For the text-containing cell, return its midpoint in [x, y] coordinate format. 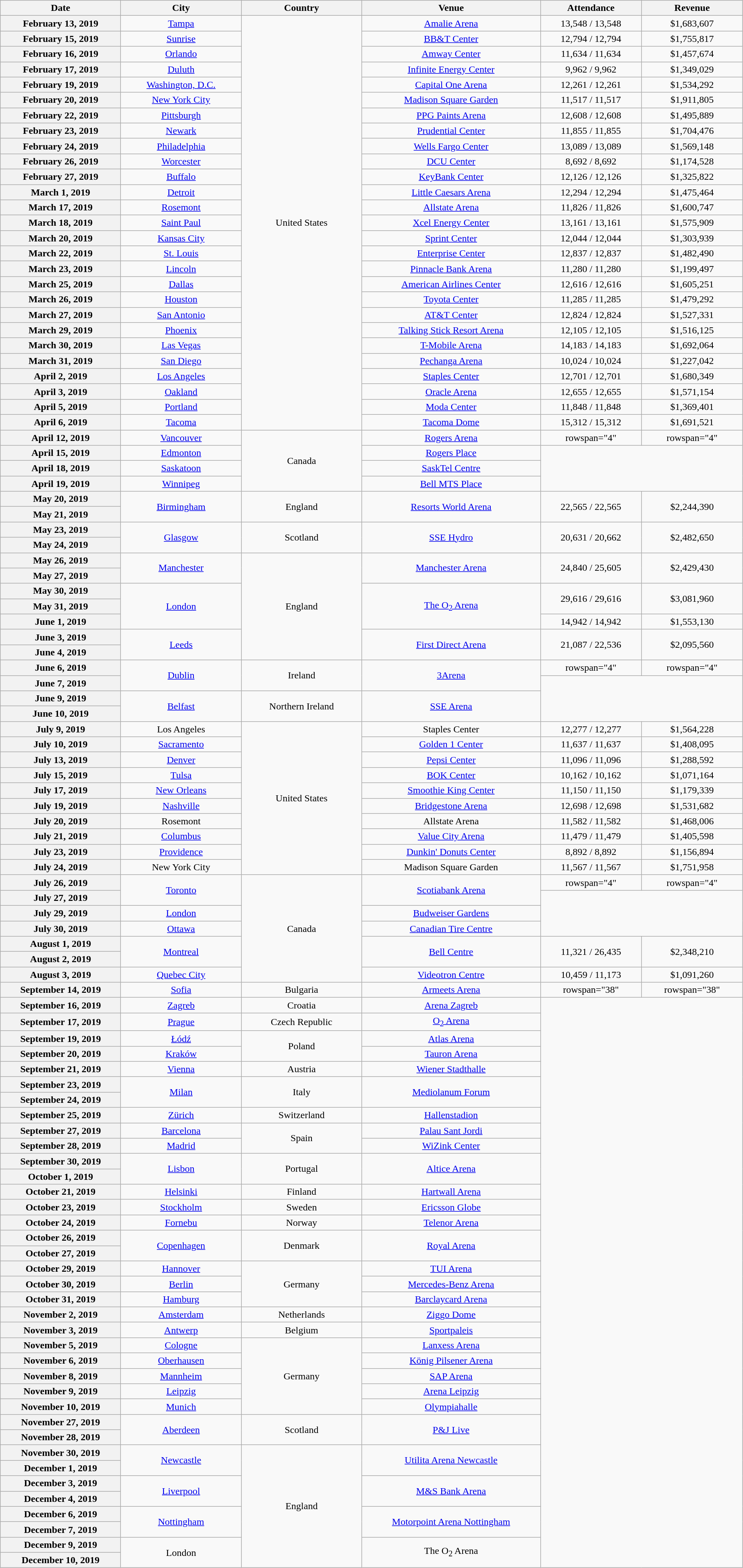
29,616 / 29,616 [591, 599]
Wiener Stadthalle [451, 1069]
Hannover [181, 1269]
City [181, 8]
San Diego [181, 361]
12,837 / 12,837 [591, 254]
Toyota Center [451, 299]
October 23, 2019 [60, 1207]
September 27, 2019 [60, 1131]
Hamburg [181, 1299]
Milan [181, 1092]
Łódź [181, 1038]
$1,405,598 [692, 836]
$1,692,064 [692, 345]
May 26, 2019 [60, 560]
12,701 / 12,701 [591, 376]
Altice Arena [451, 1169]
Palau Sant Jordi [451, 1131]
10,459 / 11,173 [591, 975]
August 2, 2019 [60, 959]
December 4, 2019 [60, 1499]
April 6, 2019 [60, 422]
8,892 / 8,892 [591, 852]
12,824 / 12,824 [591, 315]
October 29, 2019 [60, 1269]
13,161 / 13,161 [591, 223]
March 17, 2019 [60, 208]
Barclaycard Arena [451, 1299]
February 20, 2019 [60, 100]
Philadelphia [181, 146]
Budweiser Gardens [451, 913]
Wells Fargo Center [451, 146]
June 1, 2019 [60, 622]
Pittsburgh [181, 115]
Manchester [181, 568]
Northern Ireland [301, 706]
Antwerp [181, 1330]
September 21, 2019 [60, 1069]
13,548 / 13,548 [591, 23]
Pinnacle Bank Arena [451, 269]
Lisbon [181, 1169]
10,162 / 10,162 [591, 775]
October 21, 2019 [60, 1192]
Austria [301, 1069]
10,024 / 10,024 [591, 361]
$1,457,674 [692, 54]
Sportpaleis [451, 1330]
Golden 1 Center [451, 744]
Phoenix [181, 330]
SSE Arena [451, 706]
11,637 / 11,637 [591, 744]
Utilita Arena Newcastle [451, 1460]
Little Caesars Arena [451, 192]
$1,303,939 [692, 238]
$1,605,251 [692, 284]
Quebec City [181, 975]
Sunrise [181, 39]
Leeds [181, 645]
Lanxess Arena [451, 1345]
Ottawa [181, 928]
BOK Center [451, 775]
November 9, 2019 [60, 1391]
$1,156,894 [692, 852]
October 27, 2019 [60, 1253]
Aberdeen [181, 1430]
Denver [181, 760]
12,655 / 12,655 [591, 391]
$1,704,476 [692, 131]
12,698 / 12,698 [591, 806]
April 2, 2019 [60, 376]
$1,369,401 [692, 407]
11,848 / 11,848 [591, 407]
Telenor Arena [451, 1223]
December 6, 2019 [60, 1514]
April 12, 2019 [60, 437]
Nottingham [181, 1522]
Country [301, 8]
12,616 / 12,616 [591, 284]
$1,531,682 [692, 806]
September 25, 2019 [60, 1115]
November 2, 2019 [60, 1314]
September 20, 2019 [60, 1054]
February 22, 2019 [60, 115]
November 3, 2019 [60, 1330]
San Antonio [181, 315]
Videotron Centre [451, 975]
May 23, 2019 [60, 530]
Arena Leipzig [451, 1391]
Oakland [181, 391]
Vancouver [181, 437]
April 5, 2019 [60, 407]
March 29, 2019 [60, 330]
St. Louis [181, 254]
November 8, 2019 [60, 1376]
Tulsa [181, 775]
BB&T Center [451, 39]
11,826 / 11,826 [591, 208]
February 16, 2019 [60, 54]
July 20, 2019 [60, 821]
14,942 / 14,942 [591, 622]
Liverpool [181, 1491]
$1,227,042 [692, 361]
$1,174,528 [692, 161]
Poland [301, 1046]
June 3, 2019 [60, 637]
AT&T Center [451, 315]
Italy [301, 1092]
March 25, 2019 [60, 284]
21,087 / 22,536 [591, 645]
Croatia [301, 1005]
Saskatoon [181, 468]
Moda Center [451, 407]
March 26, 2019 [60, 299]
$1,600,747 [692, 208]
Amalie Arena [451, 23]
November 28, 2019 [60, 1437]
November 6, 2019 [60, 1361]
March 18, 2019 [60, 223]
July 27, 2019 [60, 898]
November 30, 2019 [60, 1453]
July 13, 2019 [60, 760]
Olympiahalle [451, 1407]
December 10, 2019 [60, 1560]
Detroit [181, 192]
Leipzig [181, 1391]
September 23, 2019 [60, 1084]
November 5, 2019 [60, 1345]
SaskTel Centre [451, 468]
$1,691,521 [692, 422]
Capital One Arena [451, 85]
12,794 / 12,794 [591, 39]
P&J Live [451, 1430]
Dunkin' Donuts Center [451, 852]
Arena Zagreb [451, 1005]
$1,683,607 [692, 23]
$1,516,125 [692, 330]
February 26, 2019 [60, 161]
March 27, 2019 [60, 315]
Royal Arena [451, 1246]
Stockholm [181, 1207]
$1,569,148 [692, 146]
Resorts World Arena [451, 507]
Ireland [301, 675]
$1,091,260 [692, 975]
Barcelona [181, 1131]
July 17, 2019 [60, 790]
Smoothie King Center [451, 790]
12,608 / 12,608 [591, 115]
March 20, 2019 [60, 238]
$1,571,154 [692, 391]
February 23, 2019 [60, 131]
$1,755,817 [692, 39]
12,261 / 12,261 [591, 85]
$1,349,029 [692, 69]
Dallas [181, 284]
12,105 / 12,105 [591, 330]
March 31, 2019 [60, 361]
Zürich [181, 1115]
April 18, 2019 [60, 468]
Oberhausen [181, 1361]
$1,288,592 [692, 760]
$1,534,292 [692, 85]
11,567 / 11,567 [591, 867]
Tampa [181, 23]
Tacoma [181, 422]
$2,348,210 [692, 952]
8,692 / 8,692 [591, 161]
July 24, 2019 [60, 867]
14,183 / 14,183 [591, 345]
December 7, 2019 [60, 1529]
11,479 / 11,479 [591, 836]
Dublin [181, 675]
Bell MTS Place [451, 484]
First Direct Arena [451, 645]
$1,527,331 [692, 315]
May 30, 2019 [60, 591]
September 16, 2019 [60, 1005]
Portugal [301, 1169]
$1,751,958 [692, 867]
July 26, 2019 [60, 882]
February 19, 2019 [60, 85]
Bridgestone Arena [451, 806]
Attendance [591, 8]
Hartwall Arena [451, 1192]
Orlando [181, 54]
9,962 / 9,962 [591, 69]
Las Vegas [181, 345]
Edmonton [181, 453]
Oracle Arena [451, 391]
Ericsson Globe [451, 1207]
Munich [181, 1407]
Motorpoint Arena Nottingham [451, 1522]
Kraków [181, 1054]
Bulgaria [301, 990]
11,634 / 11,634 [591, 54]
DCU Center [451, 161]
July 21, 2019 [60, 836]
Vienna [181, 1069]
Finland [301, 1192]
Houston [181, 299]
24,840 / 25,605 [591, 568]
$2,482,650 [692, 537]
T-Mobile Arena [451, 345]
Helsinki [181, 1192]
Providence [181, 852]
Value City Arena [451, 836]
$1,479,292 [692, 299]
Switzerland [301, 1115]
Madrid [181, 1146]
Copenhagen [181, 1246]
Newcastle [181, 1460]
July 9, 2019 [60, 729]
11,096 / 11,096 [591, 760]
Tacoma Dome [451, 422]
Washington, D.C. [181, 85]
SAP Arena [451, 1376]
15,312 / 15,312 [591, 422]
Scotiabank Arena [451, 890]
November 10, 2019 [60, 1407]
Zagreb [181, 1005]
Sacramento [181, 744]
February 27, 2019 [60, 177]
September 14, 2019 [60, 990]
June 6, 2019 [60, 668]
$1,179,339 [692, 790]
April 19, 2019 [60, 484]
June 10, 2019 [60, 714]
11,855 / 11,855 [591, 131]
11,280 / 11,280 [591, 269]
$1,408,095 [692, 744]
$1,071,164 [692, 775]
Toronto [181, 890]
11,582 / 11,582 [591, 821]
July 30, 2019 [60, 928]
11,285 / 11,285 [591, 299]
Czech Republic [301, 1022]
$3,081,960 [692, 599]
October 26, 2019 [60, 1238]
$2,095,560 [692, 645]
Talking Stick Resort Arena [451, 330]
$1,553,130 [692, 622]
March 22, 2019 [60, 254]
February 24, 2019 [60, 146]
$1,199,497 [692, 269]
Pepsi Center [451, 760]
March 1, 2019 [60, 192]
Prudential Center [451, 131]
TUI Arena [451, 1269]
June 9, 2019 [60, 699]
$1,911,805 [692, 100]
Rogers Place [451, 453]
13,089 / 13,089 [591, 146]
October 31, 2019 [60, 1299]
New Orleans [181, 790]
Tauron Arena [451, 1054]
Hallenstadion [451, 1115]
$1,482,490 [692, 254]
February 17, 2019 [60, 69]
O2 Arena [451, 1022]
Fornebu [181, 1223]
Bell Centre [451, 952]
Winnipeg [181, 484]
February 15, 2019 [60, 39]
April 15, 2019 [60, 453]
Prague [181, 1022]
July 15, 2019 [60, 775]
Pechanga Arena [451, 361]
Worcester [181, 161]
Xcel Energy Center [451, 223]
Infinite Energy Center [451, 69]
WiZink Center [451, 1146]
Amway Center [451, 54]
Rogers Arena [451, 437]
$1,680,349 [692, 376]
Mediolanum Forum [451, 1092]
Montreal [181, 952]
Canadian Tire Centre [451, 928]
Kansas City [181, 238]
Netherlands [301, 1314]
Sweden [301, 1207]
American Airlines Center [451, 284]
Date [60, 8]
Mercedes-Benz Arena [451, 1284]
October 24, 2019 [60, 1223]
Sprint Center [451, 238]
October 30, 2019 [60, 1284]
Belfast [181, 706]
Revenue [692, 8]
Sofia [181, 990]
May 20, 2019 [60, 499]
König Pilsener Arena [451, 1361]
Venue [451, 8]
$1,468,006 [692, 821]
Mannheim [181, 1376]
September 28, 2019 [60, 1146]
May 21, 2019 [60, 514]
September 30, 2019 [60, 1161]
Buffalo [181, 177]
11,321 / 26,435 [591, 952]
Enterprise Center [451, 254]
Duluth [181, 69]
September 17, 2019 [60, 1022]
$1,325,822 [692, 177]
Cologne [181, 1345]
May 27, 2019 [60, 576]
July 23, 2019 [60, 852]
12,126 / 12,126 [591, 177]
3Arena [451, 675]
July 19, 2019 [60, 806]
$1,575,909 [692, 223]
Lincoln [181, 269]
$1,475,464 [692, 192]
12,044 / 12,044 [591, 238]
Spain [301, 1138]
$2,429,430 [692, 568]
Manchester Arena [451, 568]
Portland [181, 407]
December 1, 2019 [60, 1468]
$1,564,228 [692, 729]
Armeets Arena [451, 990]
11,150 / 11,150 [591, 790]
May 24, 2019 [60, 545]
September 19, 2019 [60, 1038]
$1,495,889 [692, 115]
12,294 / 12,294 [591, 192]
December 9, 2019 [60, 1545]
February 13, 2019 [60, 23]
Berlin [181, 1284]
August 3, 2019 [60, 975]
March 23, 2019 [60, 269]
Birmingham [181, 507]
Atlas Arena [451, 1038]
May 31, 2019 [60, 606]
Denmark [301, 1246]
11,517 / 11,517 [591, 100]
Ziggo Dome [451, 1314]
22,565 / 22,565 [591, 507]
June 7, 2019 [60, 683]
July 10, 2019 [60, 744]
20,631 / 20,662 [591, 537]
M&S Bank Arena [451, 1491]
July 29, 2019 [60, 913]
September 24, 2019 [60, 1100]
Belgium [301, 1330]
April 3, 2019 [60, 391]
December 3, 2019 [60, 1483]
August 1, 2019 [60, 944]
Norway [301, 1223]
Nashville [181, 806]
October 1, 2019 [60, 1177]
Columbus [181, 836]
Glasgow [181, 537]
March 30, 2019 [60, 345]
KeyBank Center [451, 177]
12,277 / 12,277 [591, 729]
Newark [181, 131]
June 4, 2019 [60, 652]
$2,244,390 [692, 507]
November 27, 2019 [60, 1422]
Amsterdam [181, 1314]
Saint Paul [181, 223]
SSE Hydro [451, 537]
PPG Paints Arena [451, 115]
